Pinpoint the cell where the given text exists, returning its [X, Y] midpoint coordinate. 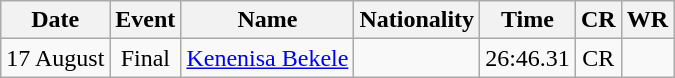
Final [146, 58]
26:46.31 [528, 58]
Event [146, 20]
Time [528, 20]
WR [647, 20]
Nationality [417, 20]
17 August [56, 58]
Date [56, 20]
Name [268, 20]
Kenenisa Bekele [268, 58]
